Pinpoint the cell where the given text exists, returning its (x, y) midpoint coordinate. 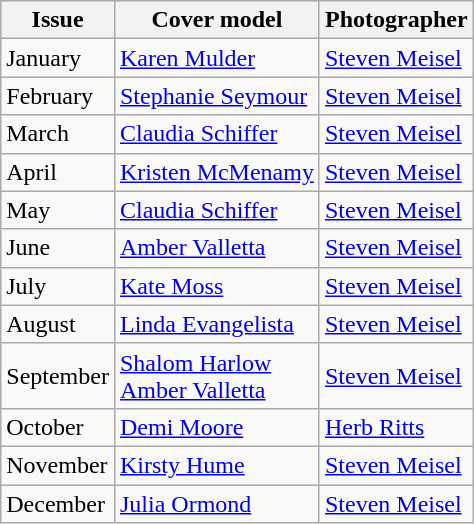
Kristen McMenamy (216, 172)
Kate Moss (216, 286)
Herb Ritts (396, 427)
January (58, 58)
August (58, 324)
Demi Moore (216, 427)
June (58, 248)
Cover model (216, 20)
Kirsty Hume (216, 465)
Shalom HarlowAmber Valletta (216, 376)
Linda Evangelista (216, 324)
February (58, 96)
December (58, 503)
July (58, 286)
Karen Mulder (216, 58)
Photographer (396, 20)
October (58, 427)
September (58, 376)
April (58, 172)
March (58, 134)
November (58, 465)
Julia Ormond (216, 503)
Stephanie Seymour (216, 96)
Issue (58, 20)
May (58, 210)
Amber Valletta (216, 248)
